Detect which cell encompasses the target text, then output its (x, y) center coordinate. 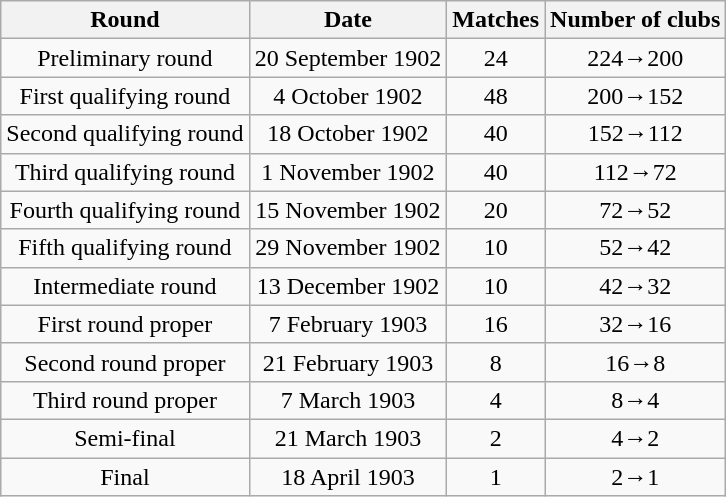
15 November 1902 (348, 210)
2 (496, 438)
Intermediate round (125, 286)
20 (496, 210)
21 February 1903 (348, 362)
152→112 (636, 134)
4 October 1902 (348, 96)
18 October 1902 (348, 134)
Third round proper (125, 400)
21 March 1903 (348, 438)
Fifth qualifying round (125, 248)
112→72 (636, 172)
4→2 (636, 438)
18 April 1903 (348, 477)
200→152 (636, 96)
48 (496, 96)
Date (348, 20)
7 March 1903 (348, 400)
42→32 (636, 286)
Matches (496, 20)
First qualifying round (125, 96)
1 (496, 477)
4 (496, 400)
29 November 1902 (348, 248)
13 December 1902 (348, 286)
1 November 1902 (348, 172)
224→200 (636, 58)
Fourth qualifying round (125, 210)
72→52 (636, 210)
7 February 1903 (348, 324)
16→8 (636, 362)
20 September 1902 (348, 58)
Third qualifying round (125, 172)
Preliminary round (125, 58)
First round proper (125, 324)
24 (496, 58)
8 (496, 362)
8→4 (636, 400)
2→1 (636, 477)
32→16 (636, 324)
Second round proper (125, 362)
52→42 (636, 248)
16 (496, 324)
Round (125, 20)
Second qualifying round (125, 134)
Number of clubs (636, 20)
Semi-final (125, 438)
Final (125, 477)
